Capture the cell that displays the provided text and extract its [X, Y] central coordinate. 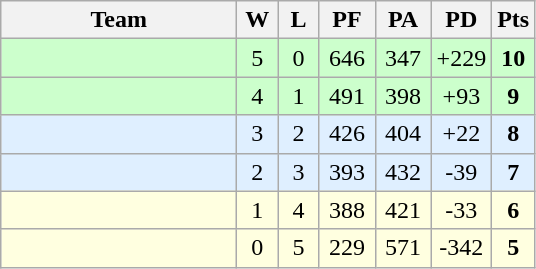
+93 [462, 96]
9 [514, 96]
-39 [462, 172]
491 [347, 96]
421 [403, 210]
229 [347, 248]
10 [514, 58]
426 [347, 134]
PD [462, 20]
L [298, 20]
432 [403, 172]
Pts [514, 20]
W [258, 20]
347 [403, 58]
8 [514, 134]
398 [403, 96]
+229 [462, 58]
-342 [462, 248]
+22 [462, 134]
646 [347, 58]
PF [347, 20]
571 [403, 248]
7 [514, 172]
6 [514, 210]
388 [347, 210]
PA [403, 20]
-33 [462, 210]
404 [403, 134]
Team [119, 20]
393 [347, 172]
